Determine the (X, Y) coordinate at the center of the cell enclosing the given text.  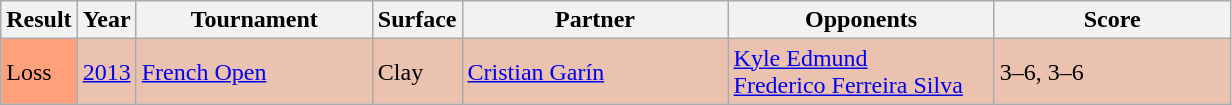
Partner (595, 20)
3–6, 3–6 (1112, 72)
Surface (417, 20)
2013 (106, 72)
Result (39, 20)
Year (106, 20)
Tournament (254, 20)
Clay (417, 72)
Opponents (861, 20)
Cristian Garín (595, 72)
Score (1112, 20)
Loss (39, 72)
Kyle Edmund Frederico Ferreira Silva (861, 72)
French Open (254, 72)
